Extract the (X, Y) coordinate from the center of the cell holding the provided text.  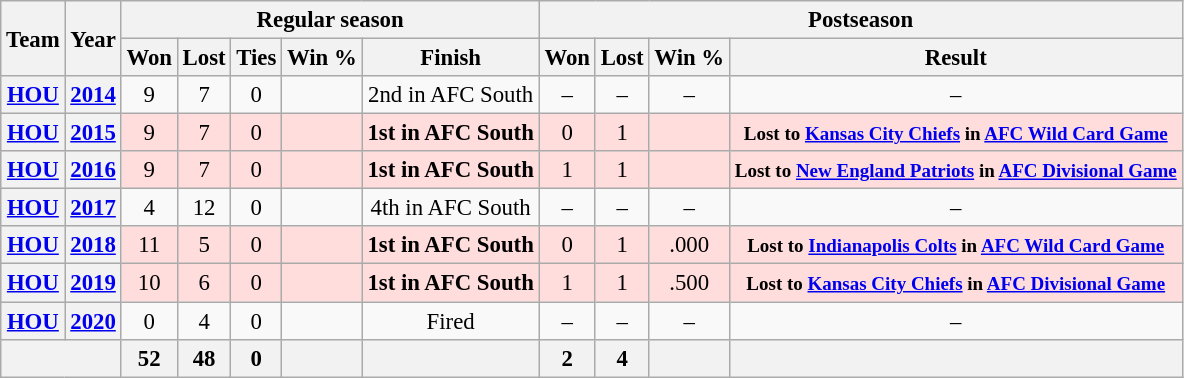
4th in AFC South (450, 208)
2017 (93, 208)
2018 (93, 245)
2020 (93, 321)
.000 (689, 245)
2014 (93, 95)
12 (204, 208)
Fired (450, 321)
11 (149, 245)
Lost to Kansas City Chiefs in AFC Divisional Game (956, 283)
Year (93, 38)
Result (956, 58)
6 (204, 283)
Regular season (330, 20)
2016 (93, 170)
10 (149, 283)
Team (33, 38)
52 (149, 358)
Finish (450, 58)
Lost to Indianapolis Colts in AFC Wild Card Game (956, 245)
5 (204, 245)
48 (204, 358)
Postseason (860, 20)
Lost to New England Patriots in AFC Divisional Game (956, 170)
Ties (256, 58)
2015 (93, 133)
2nd in AFC South (450, 95)
2 (567, 358)
2019 (93, 283)
.500 (689, 283)
Lost to Kansas City Chiefs in AFC Wild Card Game (956, 133)
